Determine the [X, Y] coordinate at the center of the cell enclosing the given text.  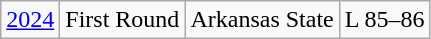
L 85–86 [384, 20]
2024 [30, 20]
First Round [122, 20]
Arkansas State [262, 20]
